Find where the given text appears and provide that cell's center as (x, y) coordinate. 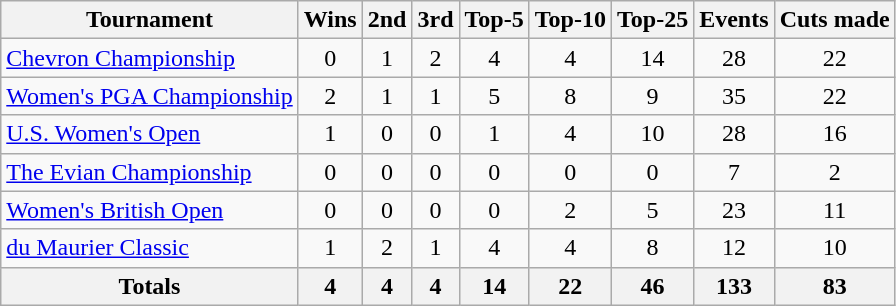
Women's PGA Championship (150, 96)
du Maurier Classic (150, 248)
9 (652, 96)
7 (734, 172)
Totals (150, 286)
35 (734, 96)
83 (834, 286)
11 (834, 210)
Top-10 (570, 20)
Top-25 (652, 20)
Events (734, 20)
Tournament (150, 20)
46 (652, 286)
133 (734, 286)
Women's British Open (150, 210)
12 (734, 248)
2nd (387, 20)
Chevron Championship (150, 58)
16 (834, 134)
Top-5 (494, 20)
3rd (436, 20)
The Evian Championship (150, 172)
U.S. Women's Open (150, 134)
Wins (330, 20)
Cuts made (834, 20)
23 (734, 210)
